Return the (x, y) coordinate for the center point of the cell that contains the specified text.  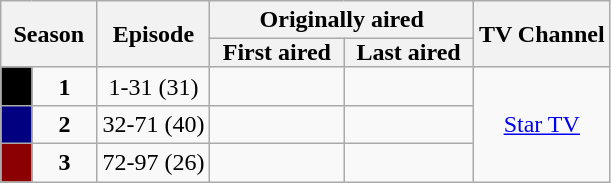
Originally aired (342, 20)
3 (64, 162)
First aired (277, 53)
72-97 (26) (154, 162)
TV Channel (542, 34)
Star TV (542, 124)
1 (64, 86)
32-71 (40) (154, 124)
1-31 (31) (154, 86)
Last aired (409, 53)
Episode (154, 34)
Season (49, 34)
2 (64, 124)
